Find where the given text appears and provide that cell's center as (X, Y) coordinate. 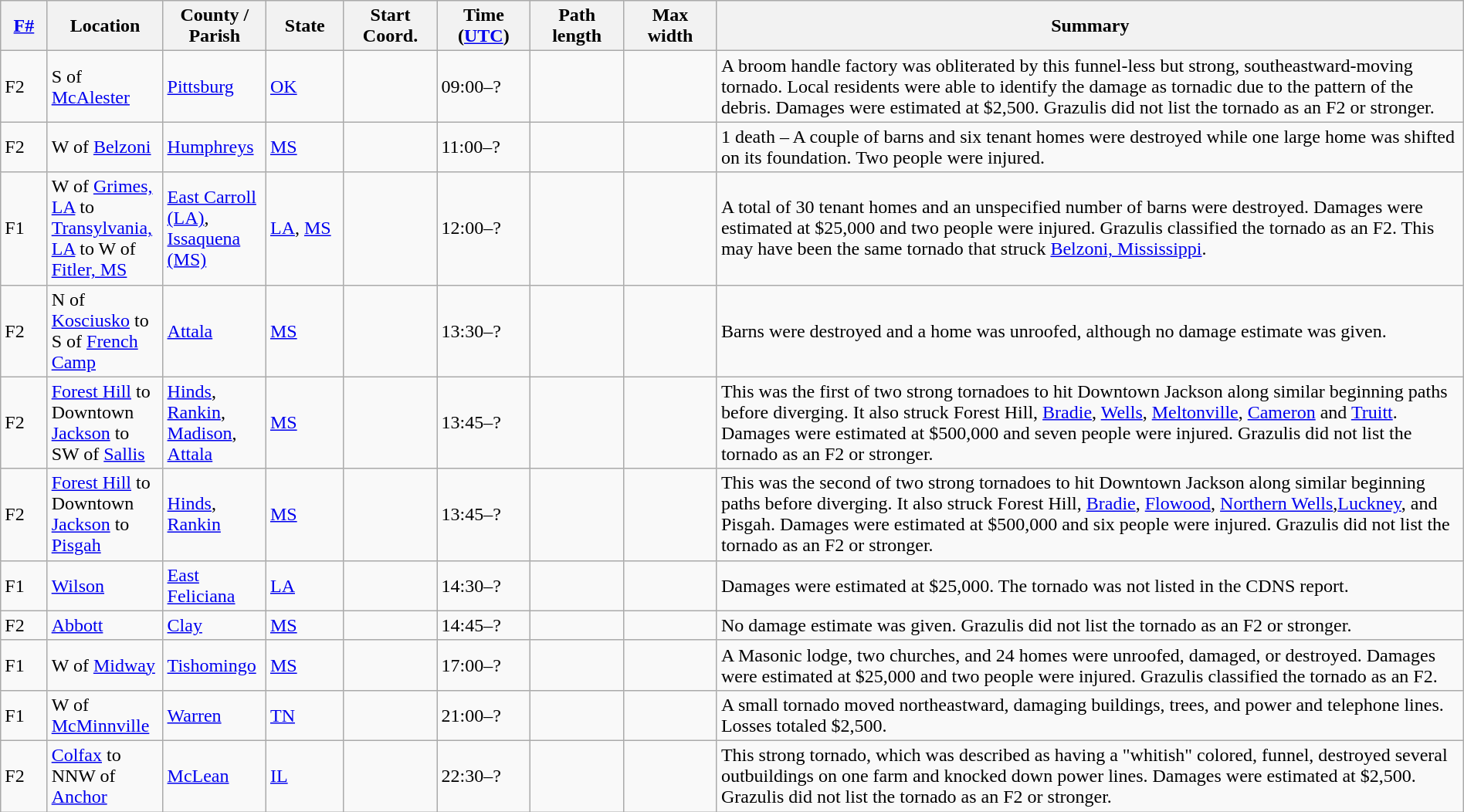
09:00–? (483, 86)
Forest Hill to Downtown Jackson to SW of Sallis (105, 423)
1 death – A couple of barns and six tenant homes were destroyed while one large home was shifted on its foundation. Two people were injured. (1090, 147)
W of Midway (105, 665)
Colfax to NNW of Anchor (105, 776)
14:30–? (483, 585)
W of Belzoni (105, 147)
Warren (215, 715)
W of McMinnville (105, 715)
Location (105, 26)
East Carroll (LA), Issaquena (MS) (215, 228)
22:30–? (483, 776)
Abbott (105, 625)
Hinds, Rankin (215, 514)
Hinds, Rankin, Madison, Attala (215, 423)
13:30–? (483, 330)
Wilson (105, 585)
Path length (578, 26)
Barns were destroyed and a home was unroofed, although no damage estimate was given. (1090, 330)
Attala (215, 330)
W of Grimes, LA to Transylvania, LA to W of Fitler, MS (105, 228)
Clay (215, 625)
A small tornado moved northeastward, damaging buildings, trees, and power and telephone lines. Losses totaled $2,500. (1090, 715)
11:00–? (483, 147)
17:00–? (483, 665)
Forest Hill to Downtown Jackson to Pisgah (105, 514)
LA, MS (304, 228)
No damage estimate was given. Grazulis did not list the tornado as an F2 or stronger. (1090, 625)
21:00–? (483, 715)
12:00–? (483, 228)
Pittsburg (215, 86)
LA (304, 585)
County / Parish (215, 26)
Humphreys (215, 147)
F# (24, 26)
Damages were estimated at $25,000. The tornado was not listed in the CDNS report. (1090, 585)
Tishomingo (215, 665)
TN (304, 715)
N of Kosciusko to S of French Camp (105, 330)
Start Coord. (391, 26)
East Feliciana (215, 585)
Summary (1090, 26)
IL (304, 776)
Time (UTC) (483, 26)
State (304, 26)
S of McAlester (105, 86)
14:45–? (483, 625)
Max width (670, 26)
McLean (215, 776)
OK (304, 86)
